Find where the given text appears and provide that cell's center as [x, y] coordinate. 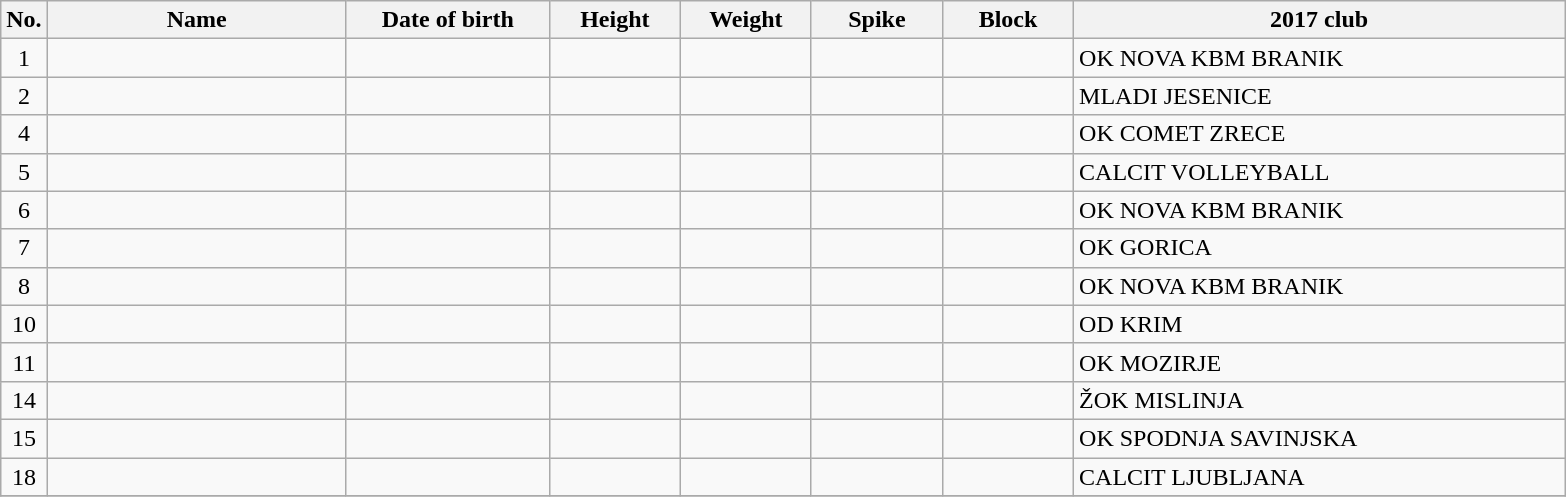
CALCIT LJUBLJANA [1320, 477]
OK MOZIRJE [1320, 362]
7 [24, 248]
10 [24, 324]
14 [24, 400]
OK GORICA [1320, 248]
Date of birth [448, 20]
ŽOK MISLINJA [1320, 400]
OK COMET ZRECE [1320, 134]
No. [24, 20]
2017 club [1320, 20]
Height [614, 20]
1 [24, 58]
Spike [876, 20]
15 [24, 438]
Weight [746, 20]
2 [24, 96]
OD KRIM [1320, 324]
6 [24, 210]
OK SPODNJA SAVINJSKA [1320, 438]
MLADI JESENICE [1320, 96]
CALCIT VOLLEYBALL [1320, 172]
4 [24, 134]
8 [24, 286]
Name [196, 20]
18 [24, 477]
Block [1008, 20]
11 [24, 362]
5 [24, 172]
